Capture the cell that displays the provided text and extract its [x, y] central coordinate. 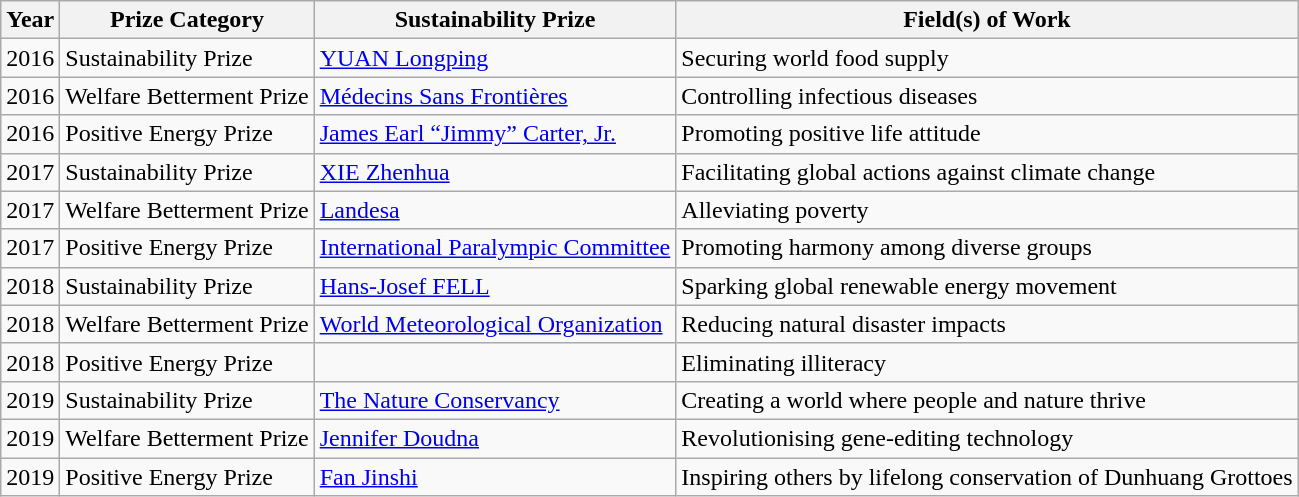
James Earl “Jimmy” Carter, Jr. [495, 134]
Reducing natural disaster impacts [987, 324]
Creating a world where people and nature thrive [987, 400]
Facilitating global actions against climate change [987, 172]
Fan Jinshi [495, 477]
Médecins Sans Frontières [495, 96]
Revolutionising gene-editing technology [987, 438]
Promoting harmony among diverse groups [987, 248]
Securing world food supply [987, 58]
Prize Category [187, 20]
Field(s) of Work [987, 20]
The Nature Conservancy [495, 400]
XIE Zhenhua [495, 172]
Jennifer Doudna [495, 438]
Promoting positive life attitude [987, 134]
Inspiring others by lifelong conservation of Dunhuang Grottoes [987, 477]
World Meteorological Organization [495, 324]
Alleviating poverty [987, 210]
International Paralympic Committee [495, 248]
Hans-Josef FELL [495, 286]
Eliminating illiteracy [987, 362]
Year [30, 20]
Sparking global renewable energy movement [987, 286]
YUAN Longping [495, 58]
Controlling infectious diseases [987, 96]
Landesa [495, 210]
